Locate the cell with the specified text and output its [x, y] center coordinate. 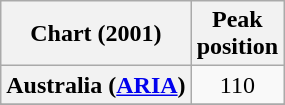
110 [237, 85]
Chart (2001) [96, 34]
Peakposition [237, 34]
Australia (ARIA) [96, 85]
